For the text-containing cell, return its midpoint in (X, Y) coordinate format. 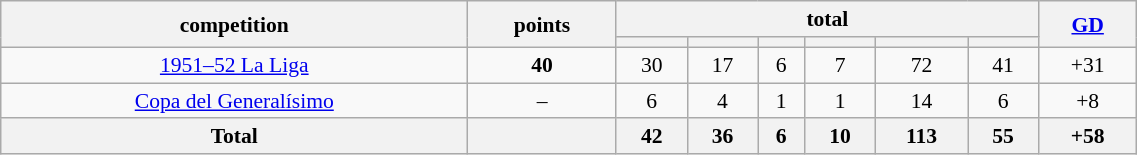
Total (234, 136)
+58 (1087, 136)
+31 (1087, 65)
+8 (1087, 101)
1951–52 La Liga (234, 65)
– (542, 101)
points (542, 24)
competition (234, 24)
total (827, 19)
72 (921, 65)
10 (840, 136)
41 (1004, 65)
14 (921, 101)
42 (652, 136)
36 (722, 136)
113 (921, 136)
7 (840, 65)
17 (722, 65)
4 (722, 101)
GD (1087, 24)
30 (652, 65)
Copa del Generalísimo (234, 101)
55 (1004, 136)
40 (542, 65)
